Return (x, y) of the center of cell containing provided text 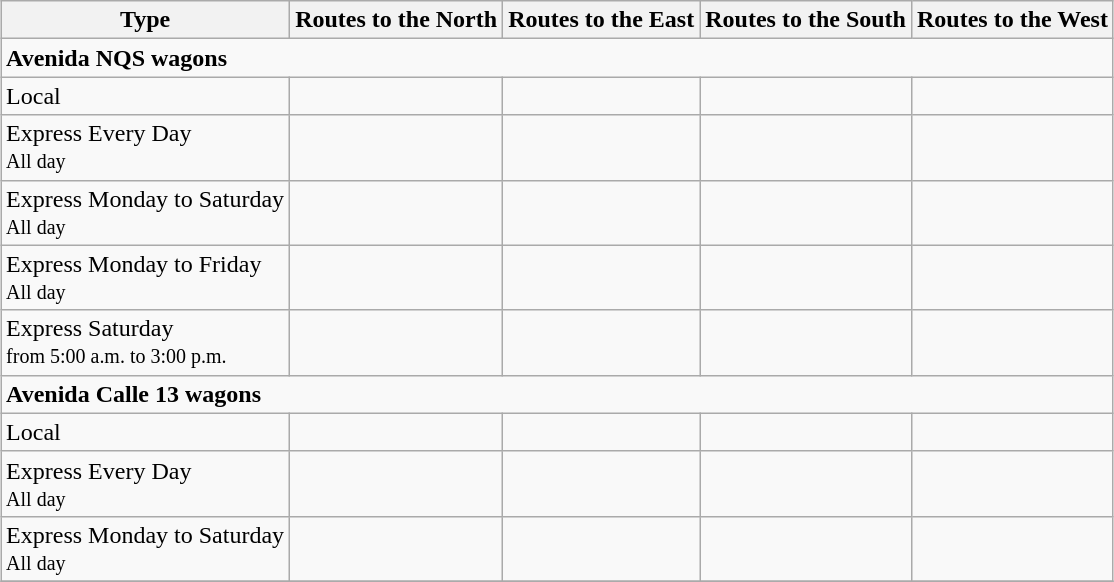
Express Saturday from 5:00 a.m. to 3:00 p.m. (146, 342)
Routes to the West (1012, 20)
Avenida NQS wagons (558, 58)
Type (146, 20)
Routes to the North (396, 20)
Routes to the South (806, 20)
Routes to the East (602, 20)
Express Monday to Friday All day (146, 278)
Avenida Calle 13 wagons (558, 394)
